Locate the cell with the specified text and output its [X, Y] center coordinate. 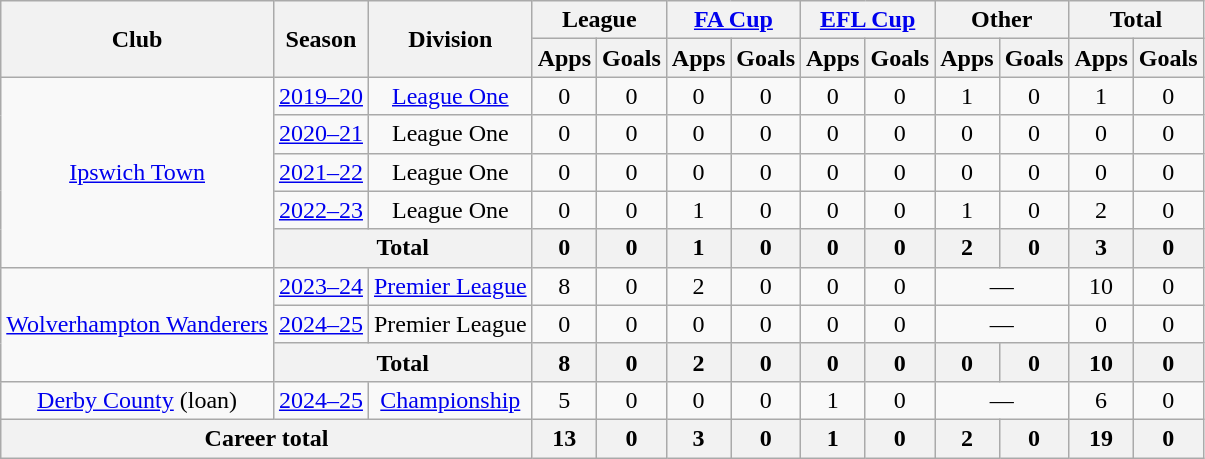
Club [138, 39]
Career total [266, 438]
2021–22 [320, 172]
19 [1101, 438]
2022–23 [320, 210]
Wolverhampton Wanderers [138, 324]
2019–20 [320, 96]
Ipswich Town [138, 172]
2023–24 [320, 286]
League [599, 20]
6 [1101, 400]
Division [450, 39]
13 [564, 438]
Derby County (loan) [138, 400]
Other [1002, 20]
2020–21 [320, 134]
EFL Cup [868, 20]
FA Cup [733, 20]
Championship [450, 400]
Season [320, 39]
5 [564, 400]
